Locate the cell with the specified text and output its (x, y) center coordinate. 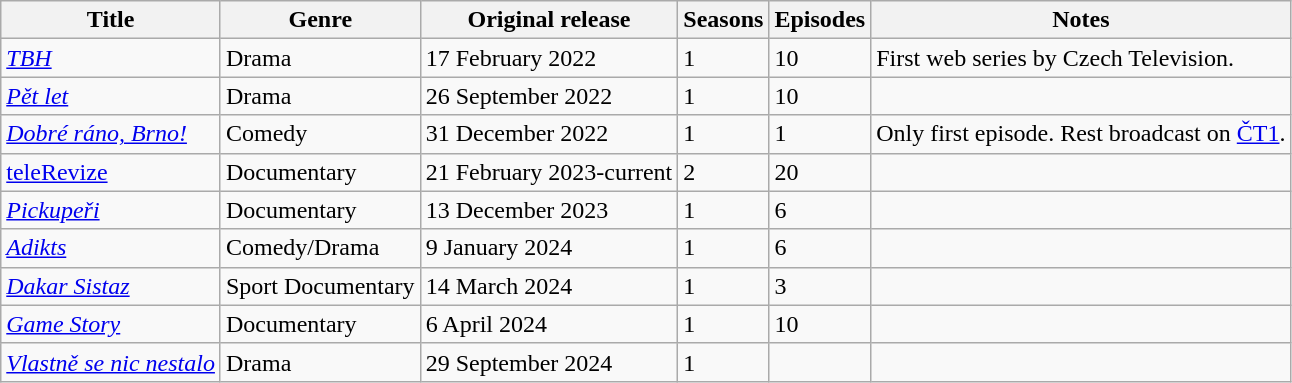
26 September 2022 (549, 96)
Pickupeři (111, 210)
Episodes (820, 20)
17 February 2022 (549, 58)
6 April 2024 (549, 324)
2 (724, 172)
Vlastně se nic nestalo (111, 362)
20 (820, 172)
Seasons (724, 20)
Game Story (111, 324)
First web series by Czech Television. (1081, 58)
Pět let (111, 96)
9 January 2024 (549, 248)
Adikts (111, 248)
teleRevize (111, 172)
Dobré ráno, Brno! (111, 134)
13 December 2023 (549, 210)
Comedy/Drama (320, 248)
Sport Documentary (320, 286)
Notes (1081, 20)
21 February 2023-current (549, 172)
14 March 2024 (549, 286)
Genre (320, 20)
29 September 2024 (549, 362)
TBH (111, 58)
Original release (549, 20)
Dakar Sistaz (111, 286)
31 December 2022 (549, 134)
Title (111, 20)
3 (820, 286)
Comedy (320, 134)
Only first episode. Rest broadcast on ČT1. (1081, 134)
